Pinpoint the cell where the given text exists, returning its (x, y) midpoint coordinate. 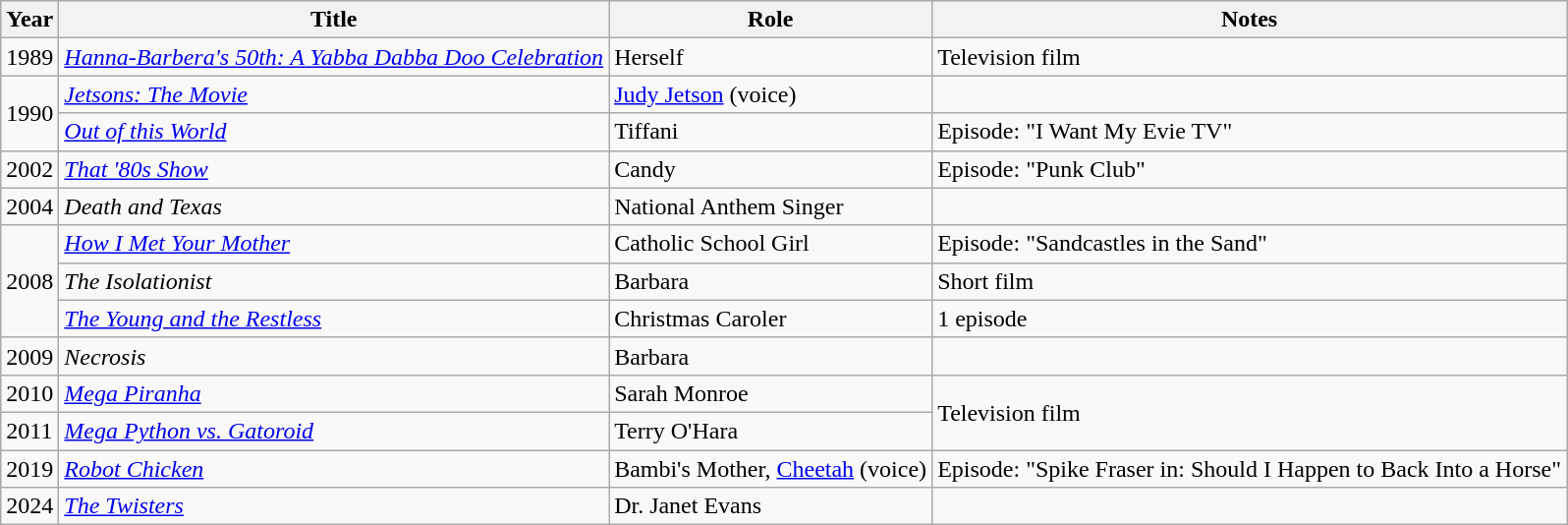
Christmas Caroler (770, 319)
2004 (29, 206)
2002 (29, 169)
Episode: "Spike Fraser in: Should I Happen to Back Into a Horse" (1250, 469)
Necrosis (334, 356)
Out of this World (334, 132)
1989 (29, 57)
Bambi's Mother, Cheetah (voice) (770, 469)
Robot Chicken (334, 469)
1 episode (1250, 319)
Judy Jetson (voice) (770, 94)
Dr. Janet Evans (770, 506)
Hanna-Barbera's 50th: A Yabba Dabba Doo Celebration (334, 57)
Death and Texas (334, 206)
Episode: "I Want My Evie TV" (1250, 132)
National Anthem Singer (770, 206)
2024 (29, 506)
Title (334, 20)
How I Met Your Mother (334, 244)
Short film (1250, 281)
2008 (29, 281)
Candy (770, 169)
2011 (29, 431)
The Isolationist (334, 281)
Episode: "Sandcastles in the Sand" (1250, 244)
2010 (29, 393)
Sarah Monroe (770, 393)
2009 (29, 356)
Year (29, 20)
Role (770, 20)
2019 (29, 469)
Terry O'Hara (770, 431)
The Young and the Restless (334, 319)
Notes (1250, 20)
The Twisters (334, 506)
Jetsons: The Movie (334, 94)
Episode: "Punk Club" (1250, 169)
Tiffani (770, 132)
Catholic School Girl (770, 244)
1990 (29, 113)
Mega Python vs. Gatoroid (334, 431)
That '80s Show (334, 169)
Herself (770, 57)
Mega Piranha (334, 393)
